Output the [x, y] coordinate of the center of the cell containing the given text.  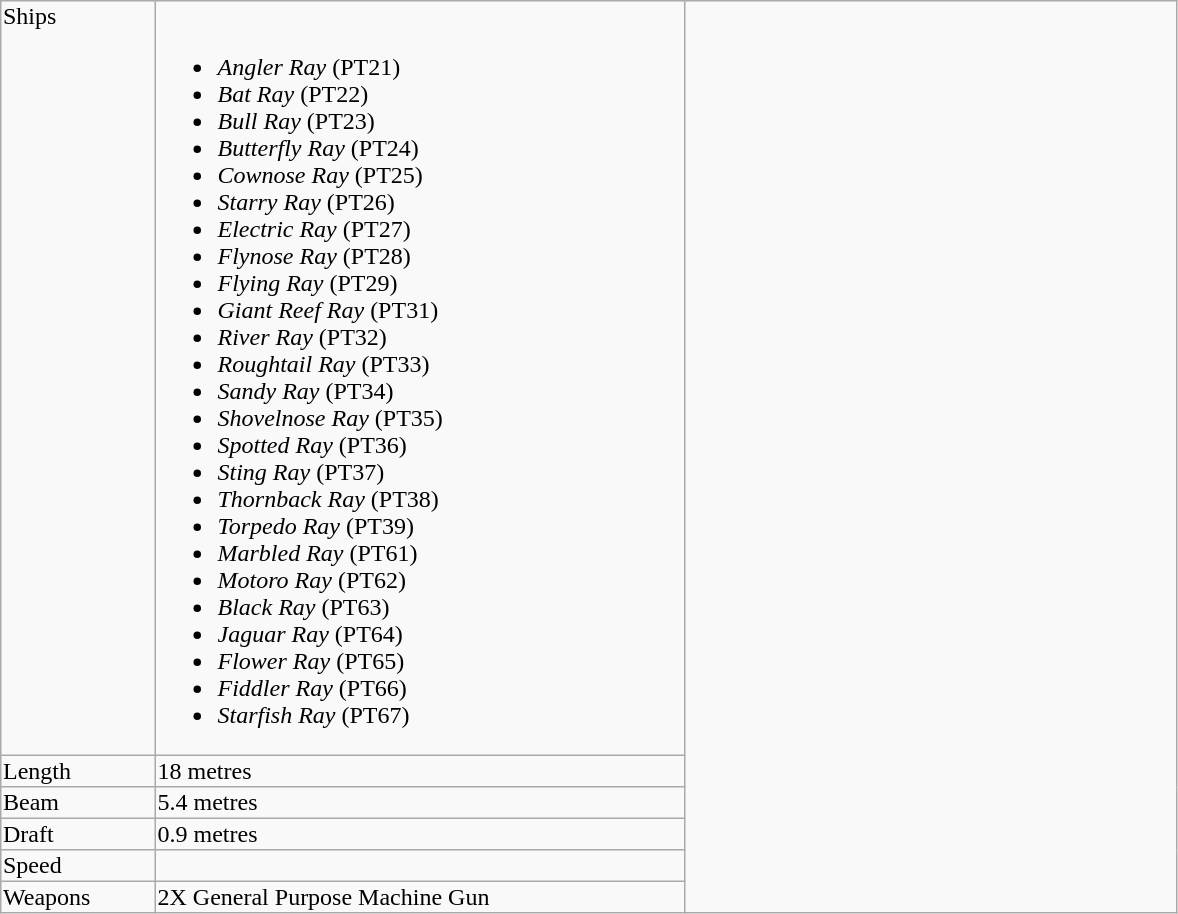
5.4 metres [420, 803]
Draft [78, 834]
Beam [78, 803]
0.9 metres [420, 834]
2X General Purpose Machine Gun [420, 897]
Speed [78, 866]
Ships [78, 378]
Weapons [78, 897]
Length [78, 771]
18 metres [420, 771]
